Provide the [X, Y] coordinate of the cell's center where the given text is located.  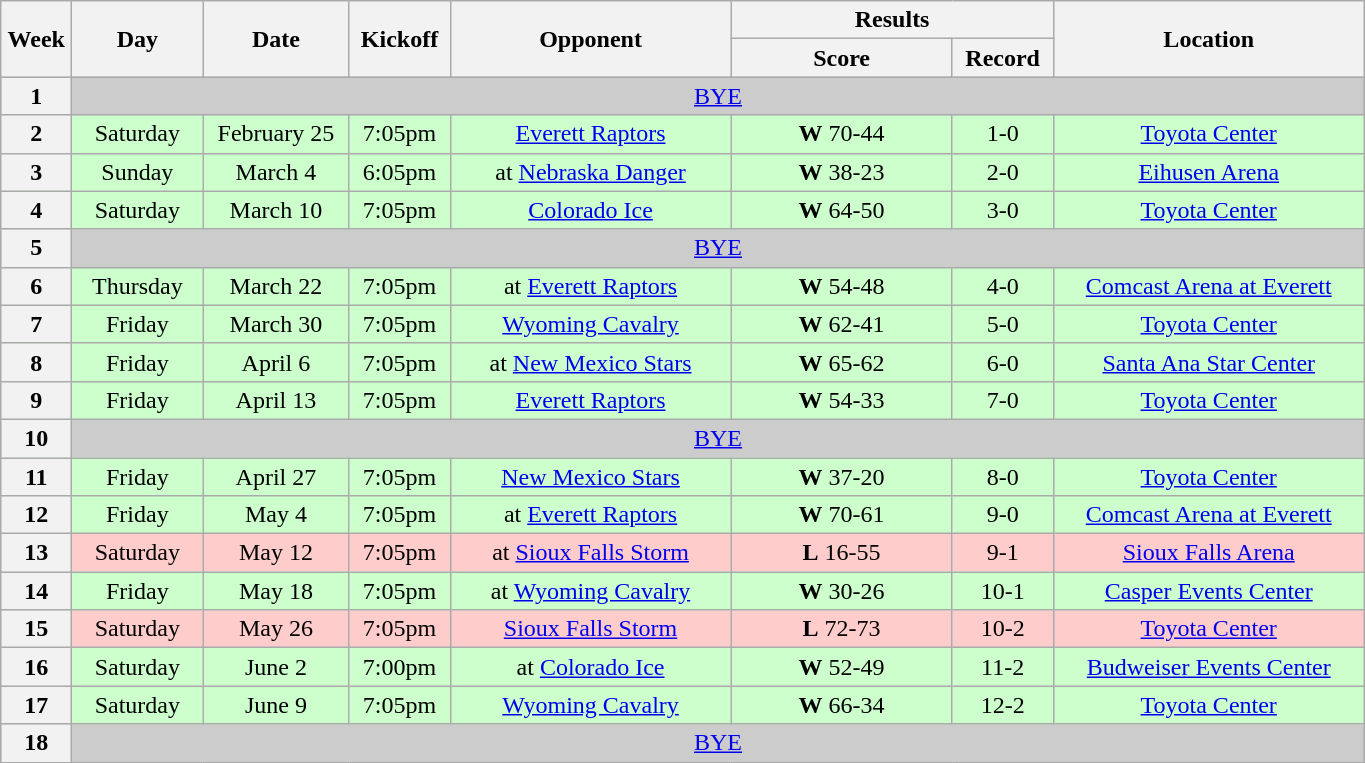
Colorado Ice [590, 210]
Record [1002, 58]
4 [36, 210]
W 70-61 [842, 515]
W 64-50 [842, 210]
11-2 [1002, 667]
June 2 [276, 667]
9-1 [1002, 553]
16 [36, 667]
W 54-33 [842, 400]
W 52-49 [842, 667]
Location [1208, 39]
W 54-48 [842, 286]
March 30 [276, 324]
Thursday [138, 286]
6-0 [1002, 362]
at Colorado Ice [590, 667]
1 [36, 96]
Date [276, 39]
4-0 [1002, 286]
12-2 [1002, 705]
3 [36, 172]
15 [36, 629]
Opponent [590, 39]
Eihusen Arena [1208, 172]
Sioux Falls Storm [590, 629]
6:05pm [400, 172]
W 66-34 [842, 705]
5 [36, 248]
Week [36, 39]
April 13 [276, 400]
10-2 [1002, 629]
L 72-73 [842, 629]
Results [892, 20]
11 [36, 477]
March 22 [276, 286]
May 12 [276, 553]
W 37-20 [842, 477]
7 [36, 324]
14 [36, 591]
May 18 [276, 591]
June 9 [276, 705]
at Nebraska Danger [590, 172]
W 70-44 [842, 134]
May 26 [276, 629]
9 [36, 400]
Casper Events Center [1208, 591]
Sunday [138, 172]
at New Mexico Stars [590, 362]
3-0 [1002, 210]
April 6 [276, 362]
April 27 [276, 477]
February 25 [276, 134]
2 [36, 134]
L 16-55 [842, 553]
at Sioux Falls Storm [590, 553]
9-0 [1002, 515]
7-0 [1002, 400]
10-1 [1002, 591]
18 [36, 743]
at Wyoming Cavalry [590, 591]
10 [36, 438]
7:00pm [400, 667]
W 30-26 [842, 591]
8-0 [1002, 477]
5-0 [1002, 324]
12 [36, 515]
2-0 [1002, 172]
May 4 [276, 515]
Santa Ana Star Center [1208, 362]
Kickoff [400, 39]
March 4 [276, 172]
W 65-62 [842, 362]
W 62-41 [842, 324]
Score [842, 58]
Day [138, 39]
New Mexico Stars [590, 477]
13 [36, 553]
March 10 [276, 210]
Sioux Falls Arena [1208, 553]
1-0 [1002, 134]
17 [36, 705]
W 38-23 [842, 172]
8 [36, 362]
Budweiser Events Center [1208, 667]
6 [36, 286]
